Return the (X, Y) coordinate for the center point of the cell that contains the specified text.  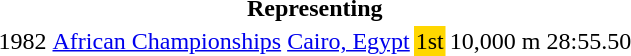
1st (430, 41)
10,000 m (495, 41)
Cairo, Egypt (349, 41)
African Championships (167, 41)
